Provide the (x, y) coordinate of the cell's center where the given text is located.  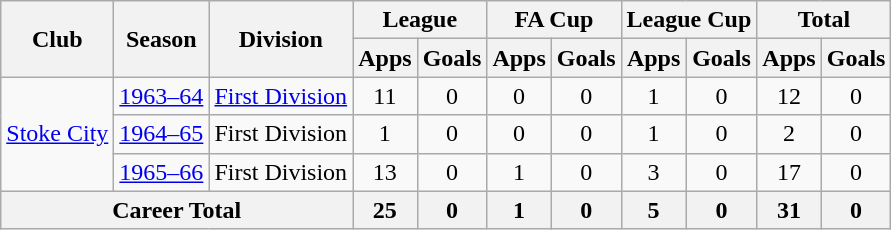
Division (281, 39)
2 (789, 134)
Total (824, 20)
13 (385, 172)
5 (654, 210)
FA Cup (554, 20)
Career Total (177, 210)
25 (385, 210)
11 (385, 96)
12 (789, 96)
League Cup (689, 20)
3 (654, 172)
League (420, 20)
1964–65 (162, 134)
Club (58, 39)
1963–64 (162, 96)
17 (789, 172)
31 (789, 210)
1965–66 (162, 172)
Season (162, 39)
Stoke City (58, 134)
